Scan for the cell matching the given text and deliver its (x, y) coordinate at center. 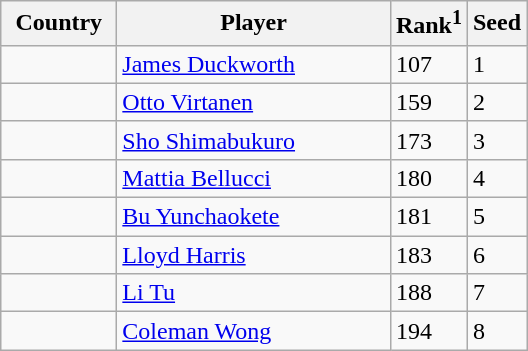
Rank1 (428, 24)
Li Tu (254, 293)
5 (496, 217)
181 (428, 217)
7 (496, 293)
Sho Shimabukuro (254, 140)
Mattia Bellucci (254, 178)
Seed (496, 24)
180 (428, 178)
2 (496, 102)
173 (428, 140)
Lloyd Harris (254, 255)
Bu Yunchaokete (254, 217)
8 (496, 331)
Country (59, 24)
183 (428, 255)
Otto Virtanen (254, 102)
3 (496, 140)
Player (254, 24)
1 (496, 64)
6 (496, 255)
4 (496, 178)
107 (428, 64)
188 (428, 293)
James Duckworth (254, 64)
Coleman Wong (254, 331)
194 (428, 331)
159 (428, 102)
